From the cell containing the given text, extract its center point as [x, y] coordinate. 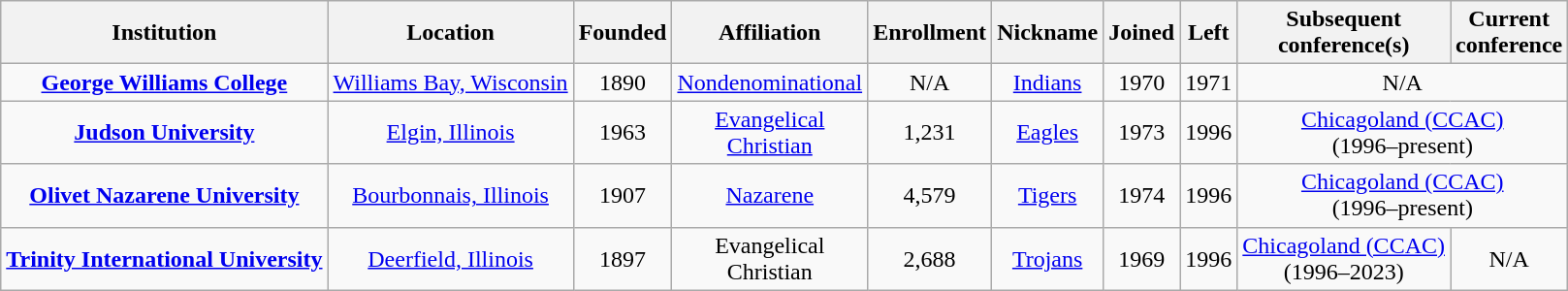
Eagles [1047, 132]
Institution [165, 33]
1,231 [930, 132]
1973 [1142, 132]
Tigers [1047, 196]
4,579 [930, 196]
1963 [623, 132]
Trinity International University [165, 258]
Affiliation [770, 33]
Subsequentconference(s) [1344, 33]
1971 [1208, 82]
Left [1208, 33]
1907 [623, 196]
1969 [1142, 258]
Judson University [165, 132]
1890 [623, 82]
George Williams College [165, 82]
Currentconference [1509, 33]
Nondenominational [770, 82]
2,688 [930, 258]
Nickname [1047, 33]
Bourbonnais, Illinois [450, 196]
1897 [623, 258]
Enrollment [930, 33]
Founded [623, 33]
Chicagoland (CCAC)(1996–2023) [1344, 258]
Nazarene [770, 196]
Deerfield, Illinois [450, 258]
Olivet Nazarene University [165, 196]
Williams Bay, Wisconsin [450, 82]
1970 [1142, 82]
Trojans [1047, 258]
Indians [1047, 82]
1974 [1142, 196]
Elgin, Illinois [450, 132]
Joined [1142, 33]
Location [450, 33]
